Scan for the cell matching the given text and deliver its (X, Y) coordinate at center. 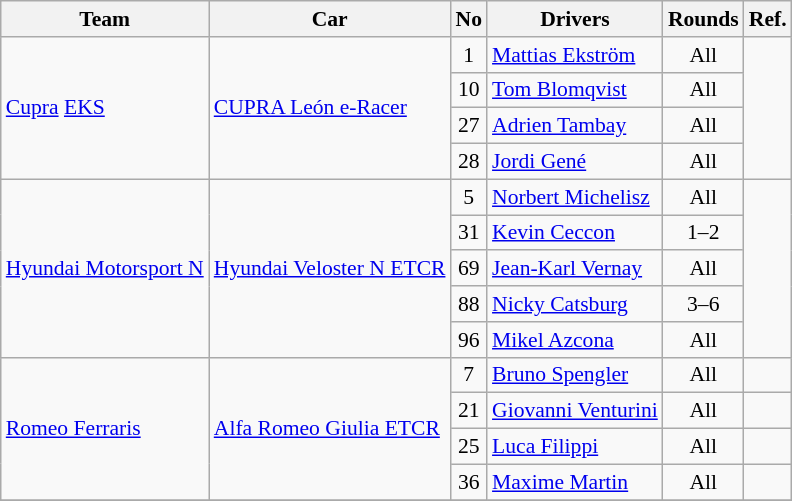
Hyundai Veloster N ETCR (330, 268)
28 (468, 162)
Ref. (768, 19)
10 (468, 90)
Mattias Ekström (575, 55)
Romeo Ferraris (105, 428)
88 (468, 304)
No (468, 19)
Tom Blomqvist (575, 90)
CUPRA León e-Racer (330, 108)
Jordi Gené (575, 162)
96 (468, 340)
Luca Filippi (575, 447)
69 (468, 269)
25 (468, 447)
1 (468, 55)
Drivers (575, 19)
Jean-Karl Vernay (575, 269)
Giovanni Venturini (575, 411)
27 (468, 126)
36 (468, 482)
1–2 (704, 233)
Norbert Michelisz (575, 197)
21 (468, 411)
Kevin Ceccon (575, 233)
Rounds (704, 19)
5 (468, 197)
Maxime Martin (575, 482)
Team (105, 19)
Adrien Tambay (575, 126)
Alfa Romeo Giulia ETCR (330, 428)
31 (468, 233)
Nicky Catsburg (575, 304)
Cupra EKS (105, 108)
Hyundai Motorsport N (105, 268)
3–6 (704, 304)
Bruno Spengler (575, 375)
7 (468, 375)
Mikel Azcona (575, 340)
Car (330, 19)
